Determine the [X, Y] coordinate at the center of the cell enclosing the given text.  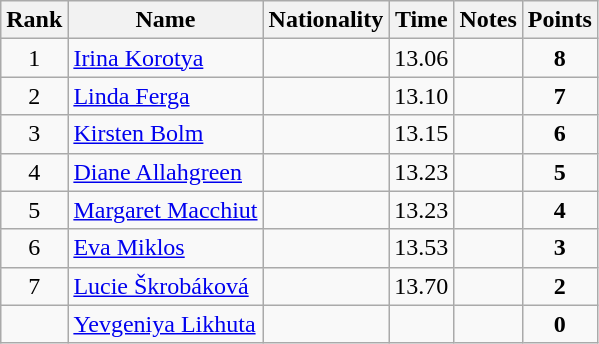
Rank [34, 20]
Eva Miklos [166, 248]
Notes [488, 20]
1 [34, 58]
Irina Korotya [166, 58]
13.53 [422, 248]
13.70 [422, 286]
0 [560, 324]
Diane Allahgreen [166, 172]
Margaret Macchiut [166, 210]
13.15 [422, 134]
Lucie Škrobáková [166, 286]
Name [166, 20]
8 [560, 58]
Linda Ferga [166, 96]
Kirsten Bolm [166, 134]
Nationality [326, 20]
Points [560, 20]
13.06 [422, 58]
Yevgeniya Likhuta [166, 324]
Time [422, 20]
13.10 [422, 96]
